Pinpoint the cell where the given text exists, returning its [x, y] midpoint coordinate. 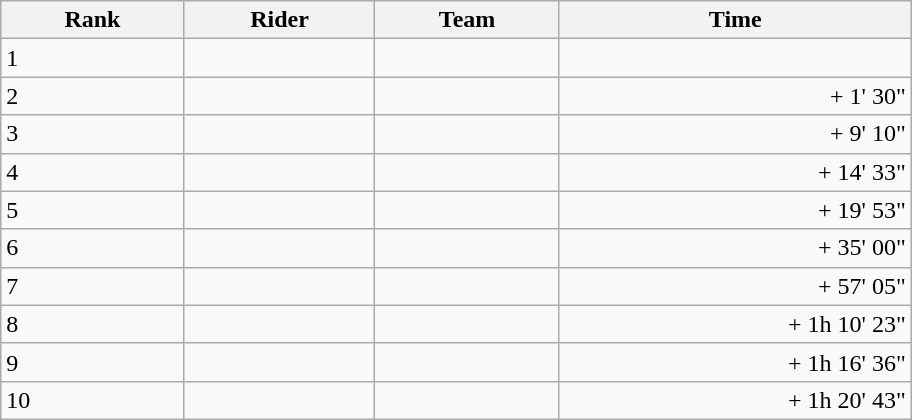
4 [92, 172]
+ 19' 53" [735, 210]
1 [92, 58]
+ 9' 10" [735, 134]
9 [92, 362]
+ 57' 05" [735, 286]
+ 14' 33" [735, 172]
+ 1h 20' 43" [735, 400]
+ 1' 30" [735, 96]
+ 1h 16' 36" [735, 362]
+ 1h 10' 23" [735, 324]
8 [92, 324]
Time [735, 20]
Rider [280, 20]
6 [92, 248]
10 [92, 400]
+ 35' 00" [735, 248]
7 [92, 286]
3 [92, 134]
Team [468, 20]
Rank [92, 20]
2 [92, 96]
5 [92, 210]
